Pinpoint the cell where the given text exists, returning its [X, Y] midpoint coordinate. 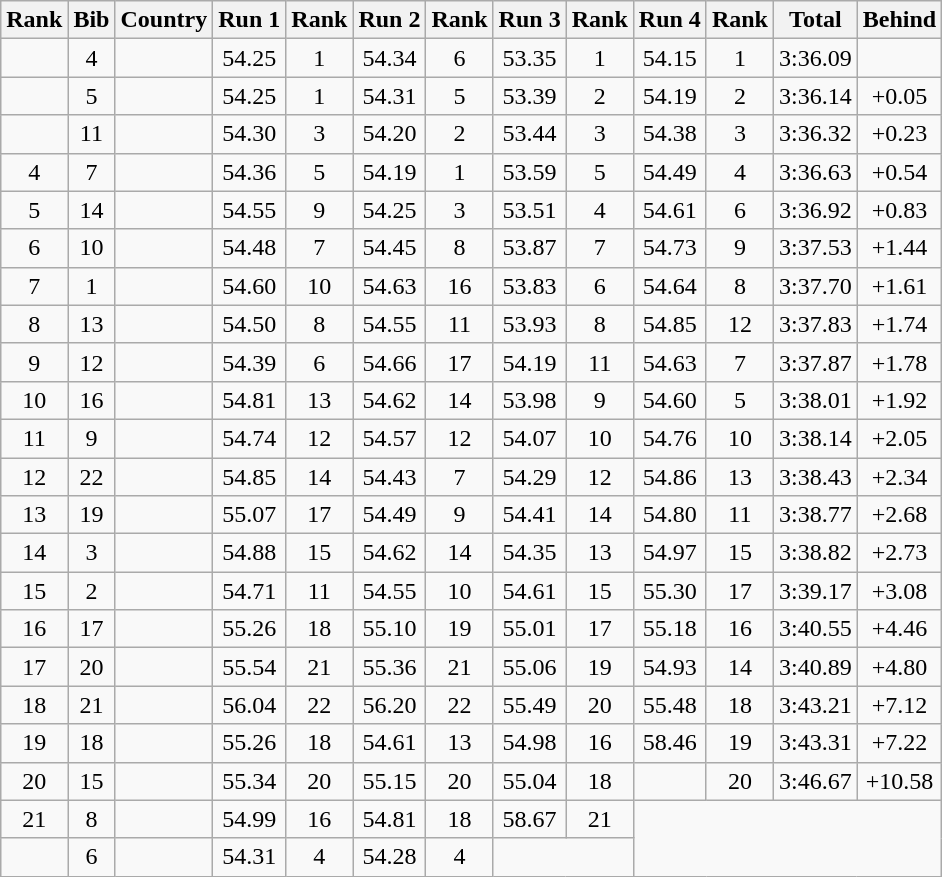
54.28 [390, 857]
+1.74 [899, 324]
54.66 [390, 362]
55.18 [670, 629]
3:36.14 [815, 96]
3:37.83 [815, 324]
54.93 [670, 667]
55.30 [670, 591]
3:39.17 [815, 591]
55.54 [250, 667]
+4.80 [899, 667]
+2.68 [899, 515]
54.99 [250, 819]
55.15 [390, 781]
+2.34 [899, 477]
54.30 [250, 134]
3:38.14 [815, 438]
54.97 [670, 553]
55.01 [530, 629]
53.93 [530, 324]
3:38.01 [815, 400]
55.07 [250, 515]
Total [815, 20]
3:36.92 [815, 210]
53.98 [530, 400]
53.87 [530, 248]
54.39 [250, 362]
Run 3 [530, 20]
56.20 [390, 705]
54.45 [390, 248]
3:36.09 [815, 58]
54.88 [250, 553]
55.06 [530, 667]
3:38.43 [815, 477]
54.15 [670, 58]
54.64 [670, 286]
+1.78 [899, 362]
53.83 [530, 286]
+1.92 [899, 400]
Country [164, 20]
54.29 [530, 477]
54.71 [250, 591]
3:38.77 [815, 515]
3:43.21 [815, 705]
54.76 [670, 438]
55.49 [530, 705]
3:36.32 [815, 134]
54.57 [390, 438]
3:37.87 [815, 362]
+10.58 [899, 781]
Run 1 [250, 20]
54.86 [670, 477]
3:37.53 [815, 248]
53.44 [530, 134]
58.46 [670, 743]
+2.05 [899, 438]
54.34 [390, 58]
54.48 [250, 248]
54.41 [530, 515]
54.80 [670, 515]
+0.23 [899, 134]
54.43 [390, 477]
3:37.70 [815, 286]
+2.73 [899, 553]
Behind [899, 20]
54.73 [670, 248]
53.35 [530, 58]
+7.22 [899, 743]
54.98 [530, 743]
+0.05 [899, 96]
+0.54 [899, 172]
+3.08 [899, 591]
3:40.89 [815, 667]
53.59 [530, 172]
55.04 [530, 781]
3:43.31 [815, 743]
54.36 [250, 172]
54.50 [250, 324]
3:38.82 [815, 553]
Run 2 [390, 20]
55.10 [390, 629]
+1.61 [899, 286]
3:46.67 [815, 781]
53.39 [530, 96]
3:40.55 [815, 629]
Bib [92, 20]
54.07 [530, 438]
54.74 [250, 438]
+7.12 [899, 705]
55.48 [670, 705]
56.04 [250, 705]
55.36 [390, 667]
+4.46 [899, 629]
54.20 [390, 134]
3:36.63 [815, 172]
55.34 [250, 781]
54.35 [530, 553]
53.51 [530, 210]
54.38 [670, 134]
+1.44 [899, 248]
58.67 [530, 819]
+0.83 [899, 210]
Run 4 [670, 20]
